Return (X, Y) of the center of cell containing provided text 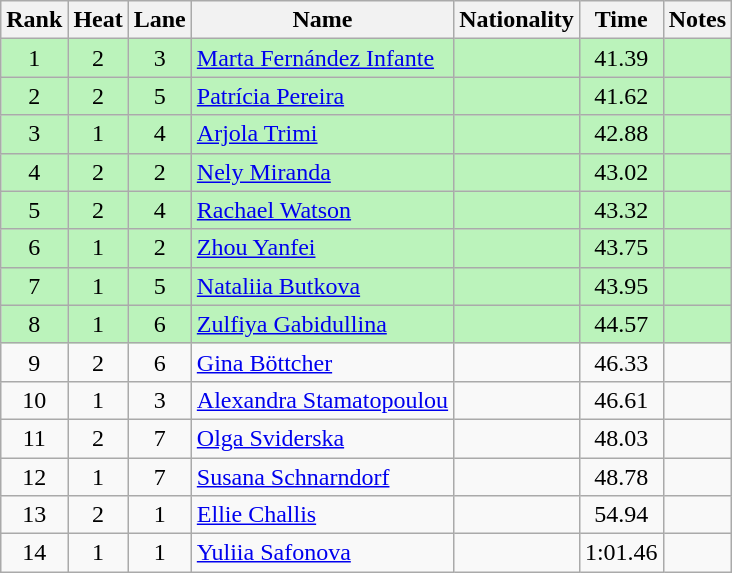
14 (34, 553)
Time (621, 20)
41.62 (621, 96)
43.75 (621, 248)
Alexandra Stamatopoulou (322, 400)
10 (34, 400)
43.32 (621, 210)
Nely Miranda (322, 172)
8 (34, 324)
Nationality (517, 20)
Arjola Trimi (322, 134)
Name (322, 20)
Nataliia Butkova (322, 286)
46.33 (621, 362)
Rachael Watson (322, 210)
48.78 (621, 477)
Rank (34, 20)
9 (34, 362)
54.94 (621, 515)
Susana Schnarndorf (322, 477)
1:01.46 (621, 553)
Patrícia Pereira (322, 96)
Zulfiya Gabidullina (322, 324)
44.57 (621, 324)
46.61 (621, 400)
43.95 (621, 286)
42.88 (621, 134)
Yuliia Safonova (322, 553)
Notes (697, 20)
Zhou Yanfei (322, 248)
Ellie Challis (322, 515)
13 (34, 515)
Heat (98, 20)
Lane (160, 20)
11 (34, 438)
12 (34, 477)
Gina Böttcher (322, 362)
Marta Fernández Infante (322, 58)
48.03 (621, 438)
Olga Sviderska (322, 438)
41.39 (621, 58)
43.02 (621, 172)
